Search for the cell housing the specified text and yield its [X, Y] center coordinate. 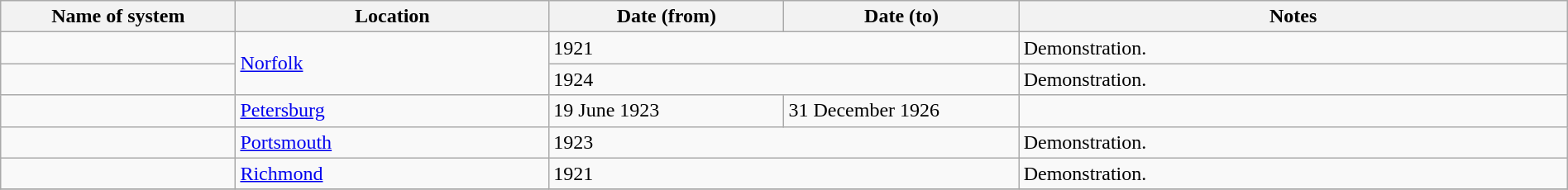
Date (from) [667, 17]
Location [392, 17]
1923 [784, 142]
Notes [1293, 17]
Date (to) [901, 17]
Petersburg [392, 111]
Richmond [392, 173]
Portsmouth [392, 142]
19 June 1923 [667, 111]
1924 [784, 79]
31 December 1926 [901, 111]
Name of system [118, 17]
Norfolk [392, 64]
